Pinpoint the cell where the given text exists, returning its [X, Y] midpoint coordinate. 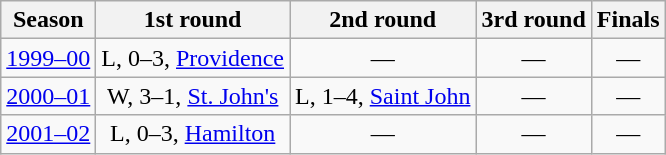
3rd round [534, 20]
1999–00 [48, 58]
Season [48, 20]
1st round [193, 20]
2nd round [383, 20]
W, 3–1, St. John's [193, 96]
2001–02 [48, 134]
L, 0–3, Providence [193, 58]
L, 1–4, Saint John [383, 96]
2000–01 [48, 96]
Finals [628, 20]
L, 0–3, Hamilton [193, 134]
